Locate the cell with the specified text and output its (x, y) center coordinate. 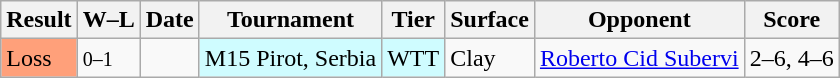
Opponent (639, 20)
0–1 (108, 58)
Loss (39, 58)
M15 Pirot, Serbia (290, 58)
Score (792, 20)
W–L (108, 20)
Tournament (290, 20)
Result (39, 20)
Roberto Cid Subervi (639, 58)
WTT (414, 58)
Date (170, 20)
Clay (490, 58)
Tier (414, 20)
2–6, 4–6 (792, 58)
Surface (490, 20)
